Extract the [X, Y] coordinate from the center of the cell holding the provided text.  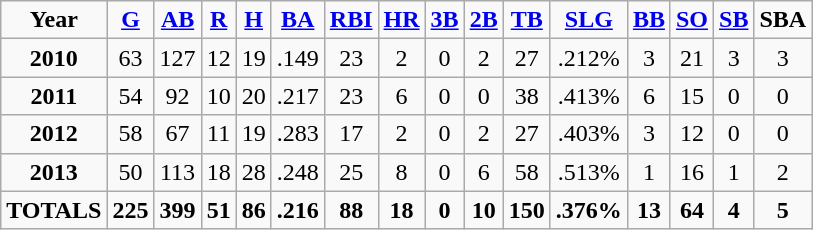
.403% [588, 134]
54 [130, 96]
11 [218, 134]
2B [484, 20]
.513% [588, 172]
G [130, 20]
20 [254, 96]
50 [130, 172]
51 [218, 210]
127 [178, 58]
86 [254, 210]
RBI [351, 20]
SO [692, 20]
TB [526, 20]
64 [692, 210]
.149 [298, 58]
SLG [588, 20]
67 [178, 134]
113 [178, 172]
.212% [588, 58]
63 [130, 58]
BA [298, 20]
15 [692, 96]
H [254, 20]
17 [351, 134]
13 [648, 210]
4 [734, 210]
2011 [54, 96]
.376% [588, 210]
38 [526, 96]
TOTALS [54, 210]
3B [444, 20]
88 [351, 210]
92 [178, 96]
16 [692, 172]
HR [402, 20]
28 [254, 172]
225 [130, 210]
Year [54, 20]
5 [783, 210]
2013 [54, 172]
R [218, 20]
8 [402, 172]
.413% [588, 96]
AB [178, 20]
2010 [54, 58]
.283 [298, 134]
150 [526, 210]
25 [351, 172]
.217 [298, 96]
SBA [783, 20]
2012 [54, 134]
21 [692, 58]
399 [178, 210]
BB [648, 20]
SB [734, 20]
.248 [298, 172]
.216 [298, 210]
